Return [X, Y] of the center of cell containing provided text 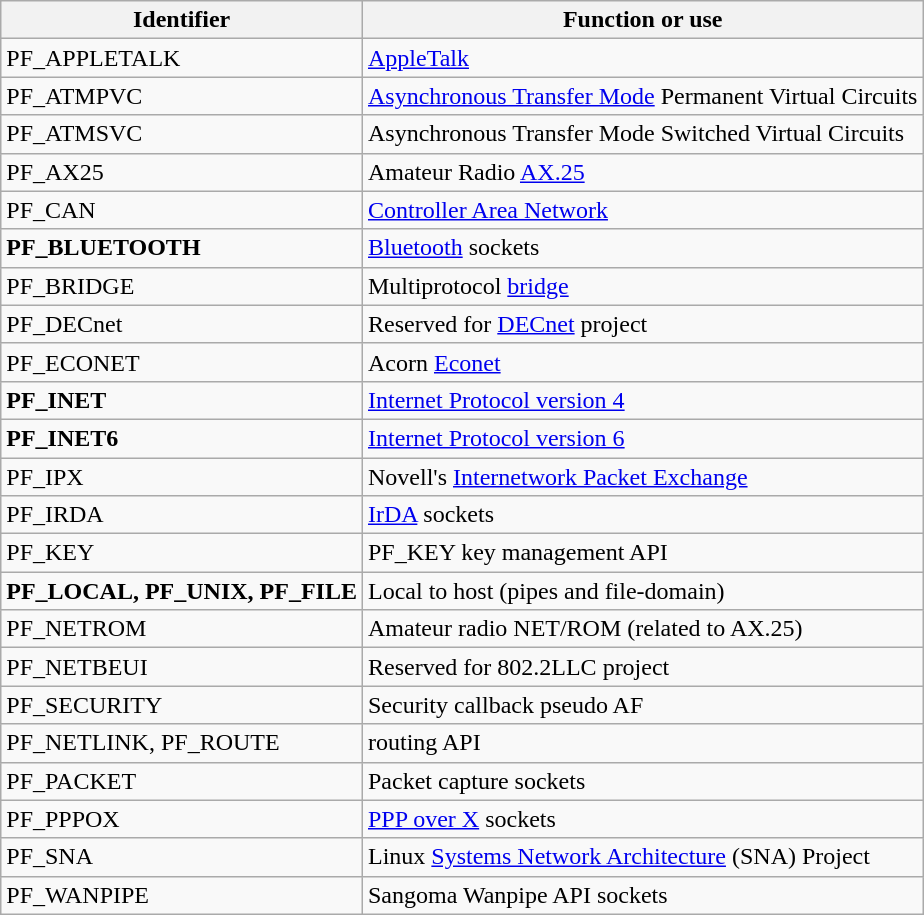
PF_INET [182, 400]
PF_NETBEUI [182, 667]
Internet Protocol version 6 [642, 438]
Linux Systems Network Architecture (SNA) Project [642, 857]
Novell's Internetwork Packet Exchange [642, 477]
PF_SECURITY [182, 705]
PF_NETLINK, PF_ROUTE [182, 743]
PF_WANPIPE [182, 895]
PF_ATMSVC [182, 134]
PF_ATMPVC [182, 96]
Security callback pseudo AF [642, 705]
PF_INET6 [182, 438]
Function or use [642, 20]
Multiprotocol bridge [642, 286]
PF_PPPOX [182, 819]
Controller Area Network [642, 210]
PF_BRIDGE [182, 286]
PF_AX25 [182, 172]
PF_IPX [182, 477]
PF_KEY key management API [642, 553]
PF_APPLETALK [182, 58]
Local to host (pipes and file-domain) [642, 591]
PF_PACKET [182, 781]
PF_BLUETOOTH [182, 248]
AppleTalk [642, 58]
Reserved for DECnet project [642, 324]
Acorn Econet [642, 362]
Asynchronous Transfer Mode Switched Virtual Circuits [642, 134]
PF_ECONET [182, 362]
Asynchronous Transfer Mode Permanent Virtual Circuits [642, 96]
PF_NETROM [182, 629]
Internet Protocol version 4 [642, 400]
PF_DECnet [182, 324]
Reserved for 802.2LLC project [642, 667]
PPP over X sockets [642, 819]
routing API [642, 743]
PF_KEY [182, 553]
Amateur radio NET/ROM (related to AX.25) [642, 629]
PF_LOCAL, PF_UNIX, PF_FILE [182, 591]
PF_SNA [182, 857]
IrDA sockets [642, 515]
Bluetooth sockets [642, 248]
PF_IRDA [182, 515]
Identifier [182, 20]
PF_CAN [182, 210]
Sangoma Wanpipe API sockets [642, 895]
Packet capture sockets [642, 781]
Amateur Radio AX.25 [642, 172]
